Detect which cell encompasses the target text, then output its [X, Y] center coordinate. 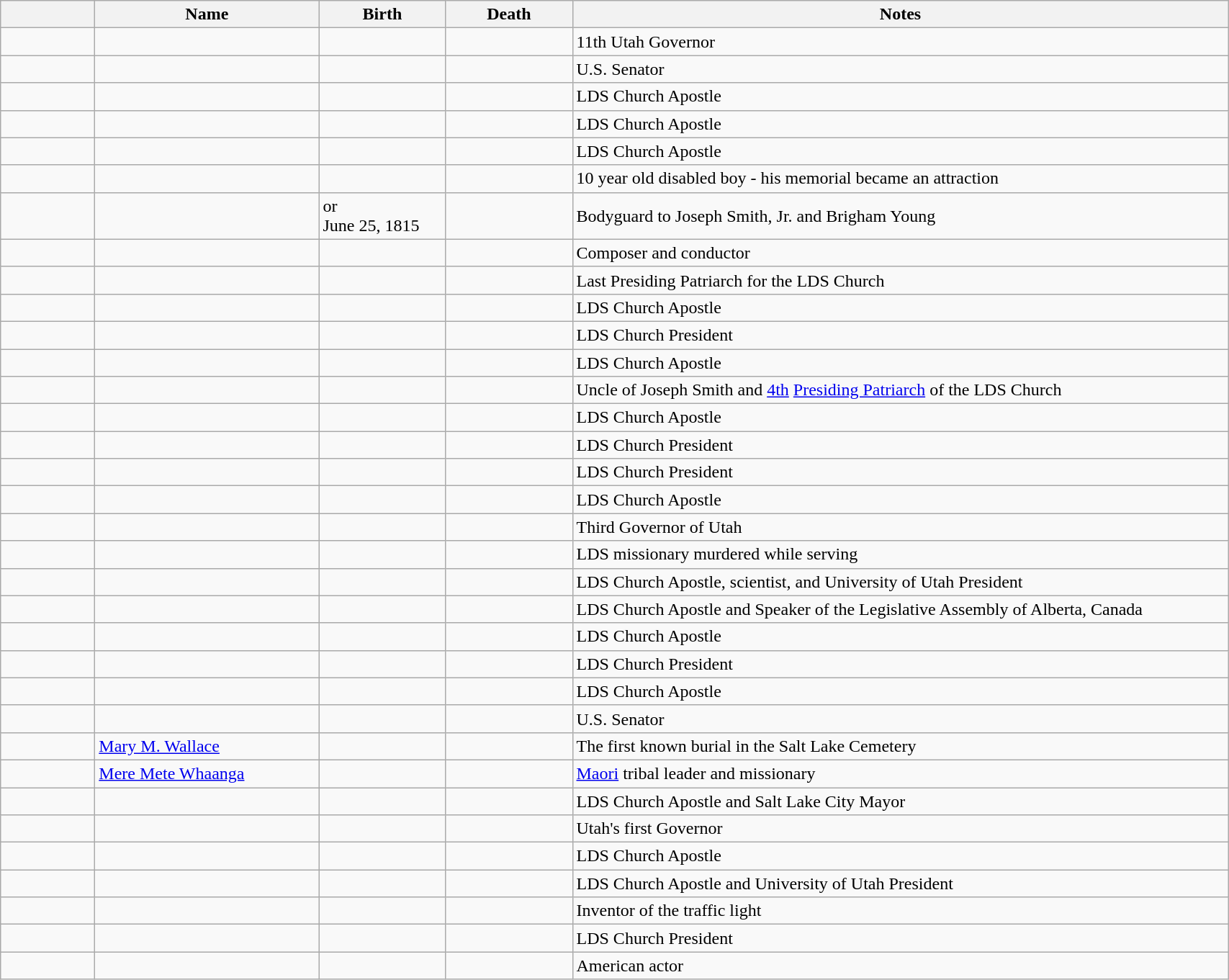
American actor [900, 966]
orJune 25, 1815 [382, 216]
Bodyguard to Joseph Smith, Jr. and Brigham Young [900, 216]
Death [509, 14]
Name [207, 14]
Uncle of Joseph Smith and 4th Presiding Patriarch of the LDS Church [900, 390]
LDS Church Apostle and Salt Lake City Mayor [900, 801]
The first known burial in the Salt Lake Cemetery [900, 746]
Composer and conductor [900, 253]
Notes [900, 14]
11th Utah Governor [900, 42]
LDS missionary murdered while serving [900, 554]
Inventor of the traffic light [900, 911]
Utah's first Governor [900, 829]
LDS Church Apostle, scientist, and University of Utah President [900, 582]
10 year old disabled boy - his memorial became an attraction [900, 179]
LDS Church Apostle and University of Utah President [900, 884]
LDS Church Apostle and Speaker of the Legislative Assembly of Alberta, Canada [900, 609]
Mere Mete Whaanga [207, 773]
Birth [382, 14]
Mary M. Wallace [207, 746]
Third Governor of Utah [900, 527]
Last Presiding Patriarch for the LDS Church [900, 280]
Maori tribal leader and missionary [900, 773]
